Detect which cell encompasses the target text, then output its (x, y) center coordinate. 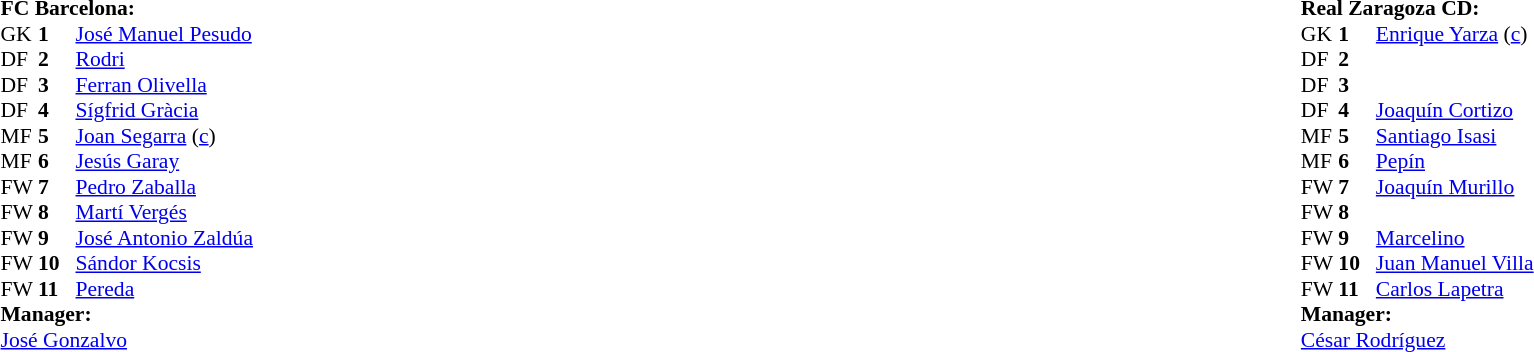
José Antonio Zaldúa (164, 238)
Martí Vergés (164, 213)
Rodri (164, 59)
Pedro Zaballa (164, 187)
Sígfrid Gràcia (164, 111)
Pepín (1455, 161)
Joaquín Murillo (1455, 187)
Santiago Isasi (1455, 136)
Enrique Yarza (c) (1455, 34)
Jesús Garay (164, 161)
Pereda (164, 289)
Ferran Olivella (164, 85)
Joan Segarra (c) (164, 136)
José Manuel Pesudo (164, 34)
Joaquín Cortizo (1455, 111)
Juan Manuel Villa (1455, 263)
Sándor Kocsis (164, 263)
Marcelino (1455, 238)
Carlos Lapetra (1455, 289)
